Locate the cell with the specified text and output its [x, y] center coordinate. 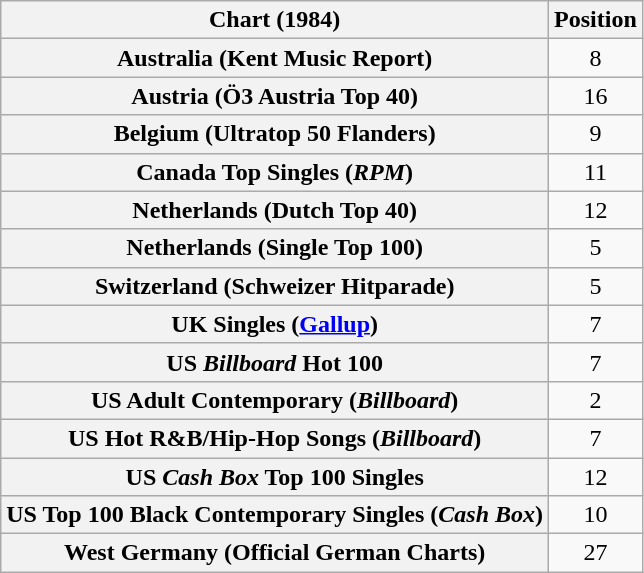
Netherlands (Single Top 100) [275, 248]
Austria (Ö3 Austria Top 40) [275, 96]
27 [596, 553]
9 [596, 134]
Position [596, 20]
10 [596, 515]
Canada Top Singles (RPM) [275, 172]
US Hot R&B/Hip-Hop Songs (Billboard) [275, 438]
UK Singles (Gallup) [275, 324]
West Germany (Official German Charts) [275, 553]
Chart (1984) [275, 20]
16 [596, 96]
2 [596, 400]
Switzerland (Schweizer Hitparade) [275, 286]
Belgium (Ultratop 50 Flanders) [275, 134]
Australia (Kent Music Report) [275, 58]
Netherlands (Dutch Top 40) [275, 210]
US Billboard Hot 100 [275, 362]
11 [596, 172]
8 [596, 58]
US Cash Box Top 100 Singles [275, 477]
US Top 100 Black Contemporary Singles (Cash Box) [275, 515]
US Adult Contemporary (Billboard) [275, 400]
